Capture the cell that displays the provided text and extract its (X, Y) central coordinate. 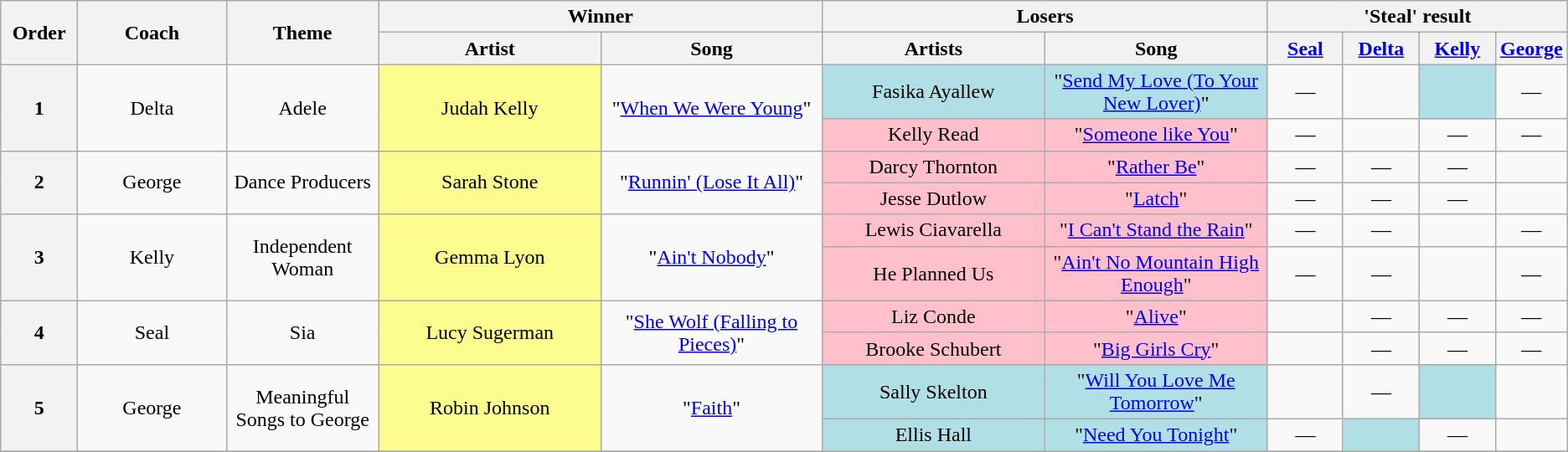
Gemma Lyon (489, 258)
"She Wolf (Falling to Pieces)" (711, 332)
Darcy Thornton (933, 167)
"I Can't Stand the Rain" (1156, 230)
Independent Woman (302, 258)
"Will You Love Me Tomorrow" (1156, 392)
Liz Conde (933, 316)
Losers (1045, 17)
Jesse Dutlow (933, 198)
"Faith" (711, 407)
He Planned Us (933, 273)
5 (39, 407)
"Runnin' (Lose It All)" (711, 182)
Kelly Read (933, 135)
Theme (302, 33)
Lucy Sugerman (489, 332)
Sia (302, 332)
Meaningful Songs to George (302, 407)
Lewis Ciavarella (933, 230)
Coach (152, 33)
4 (39, 332)
Sarah Stone (489, 182)
"Someone like You" (1156, 135)
"Alive" (1156, 316)
Dance Producers (302, 182)
Artist (489, 49)
Judah Kelly (489, 107)
"Ain't No Mountain High Enough" (1156, 273)
1 (39, 107)
"Latch" (1156, 198)
Ellis Hall (933, 434)
Robin Johnson (489, 407)
Fasika Ayallew (933, 92)
"Ain't Nobody" (711, 258)
Brooke Schubert (933, 348)
"Rather Be" (1156, 167)
Winner (601, 17)
3 (39, 258)
"Big Girls Cry" (1156, 348)
Sally Skelton (933, 392)
'Steal' result (1417, 17)
"When We Were Young" (711, 107)
2 (39, 182)
Artists (933, 49)
"Send My Love (To Your New Lover)" (1156, 92)
Order (39, 33)
"Need You Tonight" (1156, 434)
Adele (302, 107)
